Scan for the cell matching the given text and deliver its [x, y] coordinate at center. 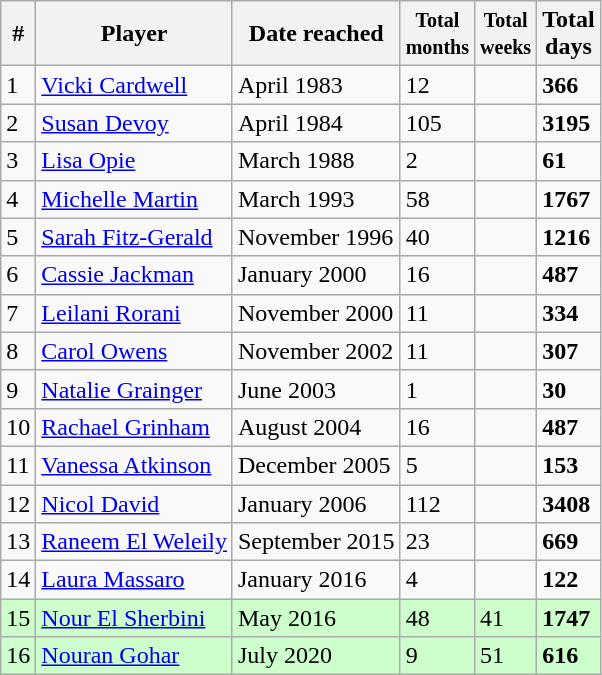
Susan Devoy [134, 123]
January 2000 [316, 275]
Laura Massaro [134, 580]
3195 [569, 123]
40 [437, 237]
Natalie Grainger [134, 389]
Carol Owens [134, 351]
334 [569, 313]
Nour El Sherbini [134, 618]
Date reached [316, 34]
669 [569, 542]
3408 [569, 503]
8 [18, 351]
307 [569, 351]
10 [18, 427]
March 1988 [316, 161]
41 [506, 618]
April 1984 [316, 123]
105 [437, 123]
616 [569, 656]
Totaldays [569, 34]
Sarah Fitz-Gerald [134, 237]
January 2006 [316, 503]
March 1993 [316, 199]
Leilani Rorani [134, 313]
December 2005 [316, 465]
July 2020 [316, 656]
Rachael Grinham [134, 427]
Totalmonths [437, 34]
58 [437, 199]
November 2000 [316, 313]
Lisa Opie [134, 161]
June 2003 [316, 389]
3 [18, 161]
September 2015 [316, 542]
112 [437, 503]
January 2016 [316, 580]
1216 [569, 237]
May 2016 [316, 618]
1747 [569, 618]
Nicol David [134, 503]
Vanessa Atkinson [134, 465]
Nouran Gohar [134, 656]
Michelle Martin [134, 199]
23 [437, 542]
122 [569, 580]
August 2004 [316, 427]
366 [569, 85]
30 [569, 389]
Vicki Cardwell [134, 85]
1767 [569, 199]
Totalweeks [506, 34]
6 [18, 275]
April 1983 [316, 85]
153 [569, 465]
# [18, 34]
Player [134, 34]
7 [18, 313]
51 [506, 656]
November 2002 [316, 351]
Raneem El Weleily [134, 542]
13 [18, 542]
Cassie Jackman [134, 275]
November 1996 [316, 237]
15 [18, 618]
61 [569, 161]
48 [437, 618]
14 [18, 580]
